Locate the cell with the specified text and output its [x, y] center coordinate. 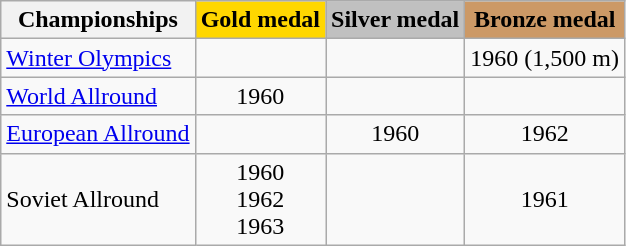
Championships [98, 20]
1960 (1,500 m) [545, 58]
World Allround [98, 96]
1962 [545, 134]
1961 [545, 199]
Gold medal [260, 20]
Silver medal [396, 20]
European Allround [98, 134]
1960 1962 1963 [260, 199]
Winter Olympics [98, 58]
Soviet Allround [98, 199]
Bronze medal [545, 20]
